From the cell containing the given text, extract its center point as (X, Y) coordinate. 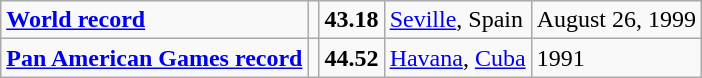
44.52 (352, 58)
World record (154, 20)
Pan American Games record (154, 58)
1991 (616, 58)
Havana, Cuba (458, 58)
August 26, 1999 (616, 20)
43.18 (352, 20)
Seville, Spain (458, 20)
